Return [X, Y] of the center of cell containing provided text 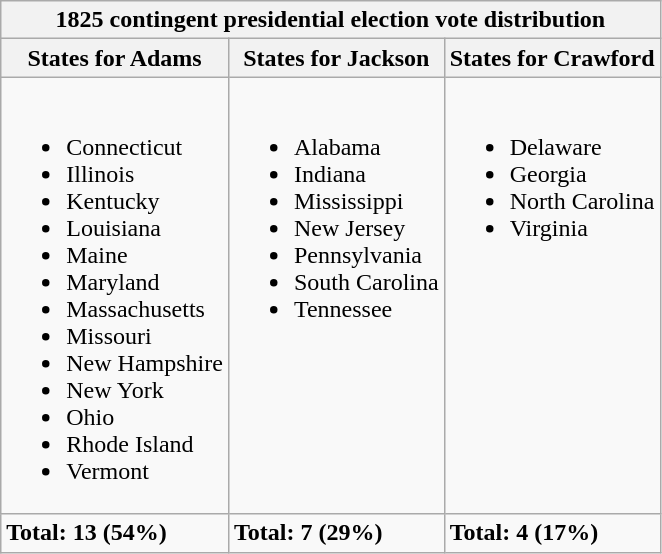
Total: 7 (29%) [336, 533]
AlabamaIndianaMississippiNew JerseyPennsylvaniaSouth CarolinaTennessee [336, 296]
States for Crawford [552, 58]
Total: 4 (17%) [552, 533]
ConnecticutIllinoisKentuckyLouisianaMaineMarylandMassachusettsMissouriNew HampshireNew YorkOhioRhode IslandVermont [115, 296]
DelawareGeorgiaNorth CarolinaVirginia [552, 296]
1825 contingent presidential election vote distribution [330, 20]
States for Adams [115, 58]
States for Jackson [336, 58]
Total: 13 (54%) [115, 533]
